Pinpoint the cell where the given text exists, returning its [X, Y] midpoint coordinate. 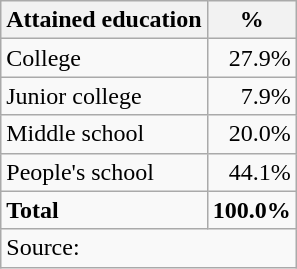
100.0% [252, 210]
Source: [148, 248]
People's school [104, 172]
44.1% [252, 172]
7.9% [252, 96]
Total [104, 210]
Middle school [104, 134]
27.9% [252, 58]
20.0% [252, 134]
College [104, 58]
% [252, 20]
Attained education [104, 20]
Junior college [104, 96]
